Find where the given text appears and provide that cell's center as [x, y] coordinate. 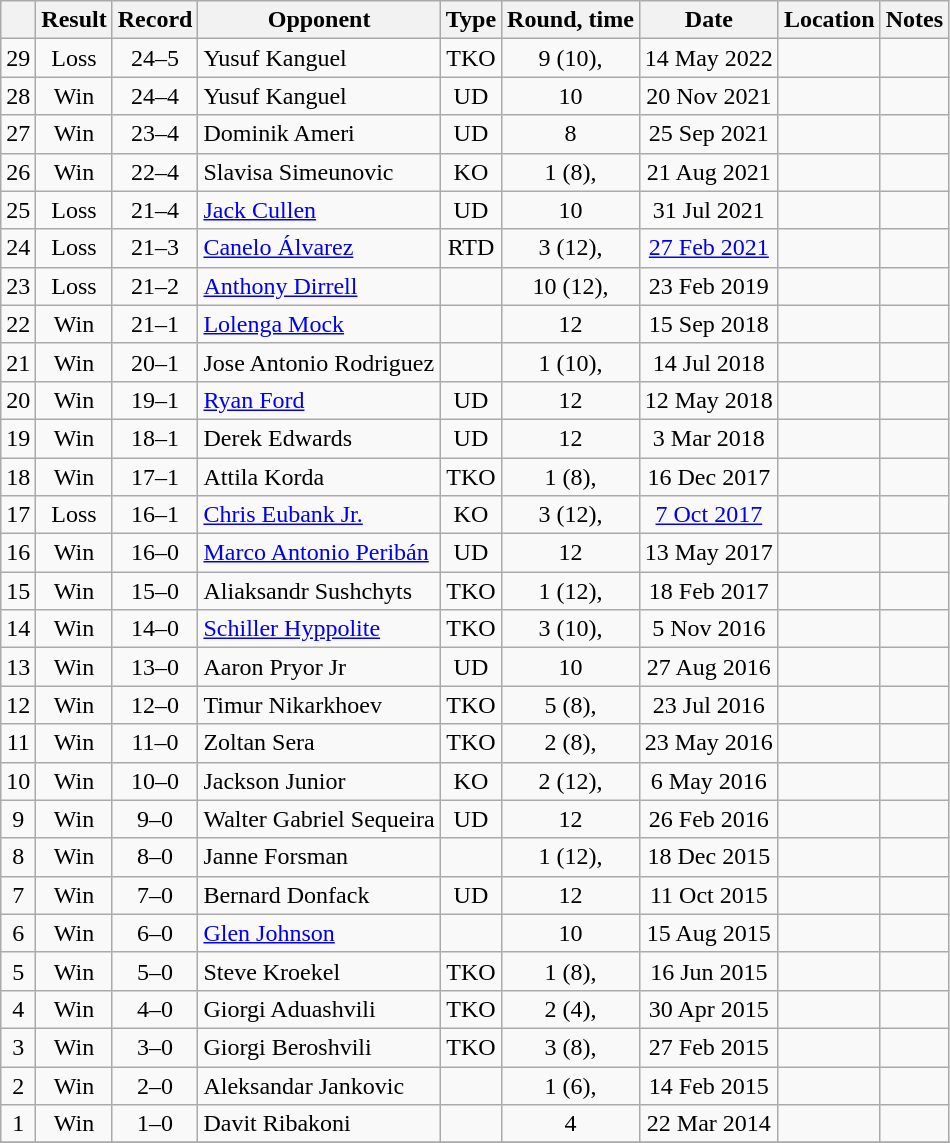
9 (10), [571, 58]
15 [18, 591]
Attila Korda [319, 477]
13 May 2017 [708, 553]
9–0 [155, 819]
Jose Antonio Rodriguez [319, 362]
7 Oct 2017 [708, 515]
Giorgi Aduashvili [319, 1009]
26 Feb 2016 [708, 819]
2 (12), [571, 781]
9 [18, 819]
23 Jul 2016 [708, 705]
12–0 [155, 705]
16–1 [155, 515]
16 Jun 2015 [708, 971]
1 (10), [571, 362]
16 [18, 553]
14 May 2022 [708, 58]
14 Feb 2015 [708, 1085]
5 [18, 971]
15–0 [155, 591]
27 Feb 2021 [708, 248]
18 Dec 2015 [708, 857]
3 Mar 2018 [708, 438]
23 [18, 286]
23 May 2016 [708, 743]
Schiller Hyppolite [319, 629]
3 (10), [571, 629]
Notes [914, 20]
3 [18, 1047]
Aaron Pryor Jr [319, 667]
Aleksandar Jankovic [319, 1085]
Ryan Ford [319, 400]
2 (4), [571, 1009]
Jackson Junior [319, 781]
2 (8), [571, 743]
6 May 2016 [708, 781]
1 [18, 1124]
3 (8), [571, 1047]
11 Oct 2015 [708, 895]
Aliaksandr Sushchyts [319, 591]
17 [18, 515]
Giorgi Beroshvili [319, 1047]
19 [18, 438]
RTD [470, 248]
14 [18, 629]
Jack Cullen [319, 210]
25 [18, 210]
Davit Ribakoni [319, 1124]
Dominik Ameri [319, 134]
21 Aug 2021 [708, 172]
Location [829, 20]
16 Dec 2017 [708, 477]
24–4 [155, 96]
18 Feb 2017 [708, 591]
14–0 [155, 629]
20 Nov 2021 [708, 96]
Chris Eubank Jr. [319, 515]
Result [74, 20]
2 [18, 1085]
13–0 [155, 667]
21–4 [155, 210]
11–0 [155, 743]
10–0 [155, 781]
27 Aug 2016 [708, 667]
5 (8), [571, 705]
10 (12), [571, 286]
14 Jul 2018 [708, 362]
23–4 [155, 134]
22–4 [155, 172]
22 [18, 324]
18–1 [155, 438]
28 [18, 96]
23 Feb 2019 [708, 286]
Bernard Donfack [319, 895]
24 [18, 248]
17–1 [155, 477]
31 Jul 2021 [708, 210]
Type [470, 20]
Opponent [319, 20]
Slavisa Simeunovic [319, 172]
5 Nov 2016 [708, 629]
Derek Edwards [319, 438]
24–5 [155, 58]
15 Sep 2018 [708, 324]
21–3 [155, 248]
1–0 [155, 1124]
Walter Gabriel Sequeira [319, 819]
Janne Forsman [319, 857]
1 (6), [571, 1085]
27 [18, 134]
Canelo Álvarez [319, 248]
11 [18, 743]
Timur Nikarkhoev [319, 705]
16–0 [155, 553]
Round, time [571, 20]
Date [708, 20]
25 Sep 2021 [708, 134]
Lolenga Mock [319, 324]
6 [18, 933]
21 [18, 362]
27 Feb 2015 [708, 1047]
26 [18, 172]
8–0 [155, 857]
22 Mar 2014 [708, 1124]
21–2 [155, 286]
29 [18, 58]
30 Apr 2015 [708, 1009]
19–1 [155, 400]
7 [18, 895]
3–0 [155, 1047]
Anthony Dirrell [319, 286]
21–1 [155, 324]
5–0 [155, 971]
18 [18, 477]
20 [18, 400]
20–1 [155, 362]
Glen Johnson [319, 933]
2–0 [155, 1085]
6–0 [155, 933]
12 May 2018 [708, 400]
Steve Kroekel [319, 971]
15 Aug 2015 [708, 933]
7–0 [155, 895]
Record [155, 20]
Zoltan Sera [319, 743]
4–0 [155, 1009]
Marco Antonio Peribán [319, 553]
13 [18, 667]
